Identify which cell holds the provided text, then report its (x, y) central coordinate. 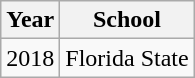
School (127, 20)
Year (30, 20)
Florida State (127, 58)
2018 (30, 58)
